For the text-containing cell, return its midpoint in [x, y] coordinate format. 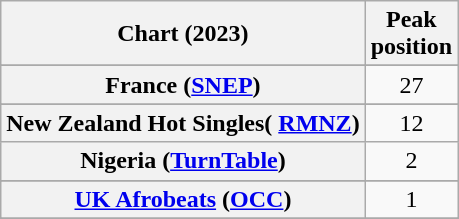
UK Afrobeats (OCC) [183, 199]
2 [411, 161]
Peakposition [411, 34]
France (SNEP) [183, 85]
Chart (2023) [183, 34]
New Zealand Hot Singles( RMNZ) [183, 123]
Nigeria (TurnTable) [183, 161]
1 [411, 199]
12 [411, 123]
27 [411, 85]
